Capture the cell that displays the provided text and extract its (X, Y) central coordinate. 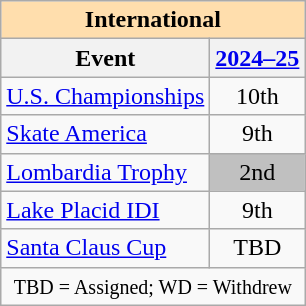
Lake Placid IDI (106, 210)
Event (106, 58)
International (153, 20)
TBD (258, 248)
U.S. Championships (106, 96)
10th (258, 96)
Skate America (106, 134)
2024–25 (258, 58)
2nd (258, 172)
Lombardia Trophy (106, 172)
TBD = Assigned; WD = Withdrew (153, 286)
Santa Claus Cup (106, 248)
